Capture the cell that displays the provided text and extract its [x, y] central coordinate. 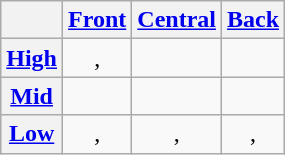
Central [177, 20]
Front [98, 20]
High [32, 58]
Mid [32, 96]
Low [32, 134]
Back [254, 20]
